Provide the [x, y] coordinate of the cell's center where the given text is located.  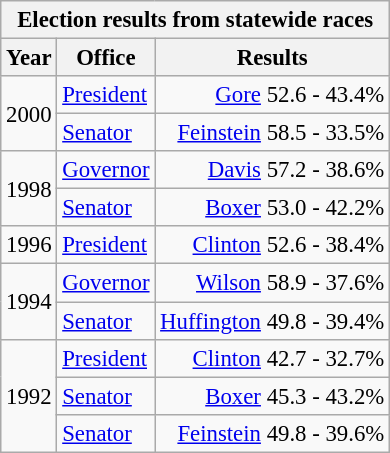
1992 [29, 396]
1998 [29, 188]
Year [29, 58]
Election results from statewide races [196, 20]
Gore 52.6 - 43.4% [272, 95]
Boxer 45.3 - 43.2% [272, 396]
Office [106, 58]
Wilson 58.9 - 37.6% [272, 283]
2000 [29, 114]
Clinton 52.6 - 38.4% [272, 245]
Feinstein 49.8 - 39.6% [272, 433]
Results [272, 58]
Boxer 53.0 - 42.2% [272, 208]
Davis 57.2 - 38.6% [272, 170]
1994 [29, 302]
Clinton 42.7 - 32.7% [272, 358]
Huffington 49.8 - 39.4% [272, 321]
1996 [29, 245]
Feinstein 58.5 - 33.5% [272, 133]
